Provide the [X, Y] coordinate of the cell's center where the given text is located.  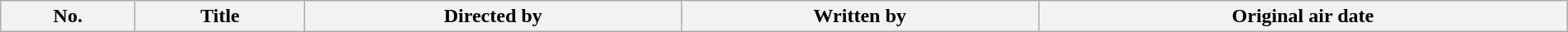
Directed by [493, 16]
Written by [860, 16]
Original air date [1303, 16]
No. [68, 16]
Title [220, 16]
